Scan for the cell matching the given text and deliver its [X, Y] coordinate at center. 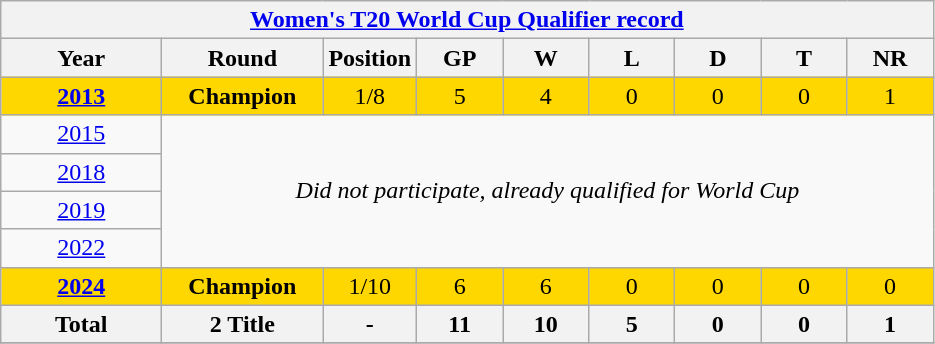
1/10 [370, 286]
1/8 [370, 96]
GP [460, 58]
11 [460, 324]
Round [242, 58]
Position [370, 58]
Year [82, 58]
2 Title [242, 324]
Women's T20 World Cup Qualifier record [467, 20]
2013 [82, 96]
2024 [82, 286]
Total [82, 324]
2019 [82, 210]
D [718, 58]
NR [890, 58]
2018 [82, 172]
L [632, 58]
W [546, 58]
2015 [82, 134]
2022 [82, 248]
- [370, 324]
Did not participate, already qualified for World Cup [548, 191]
4 [546, 96]
10 [546, 324]
T [804, 58]
